Find where the given text appears and provide that cell's center as [X, Y] coordinate. 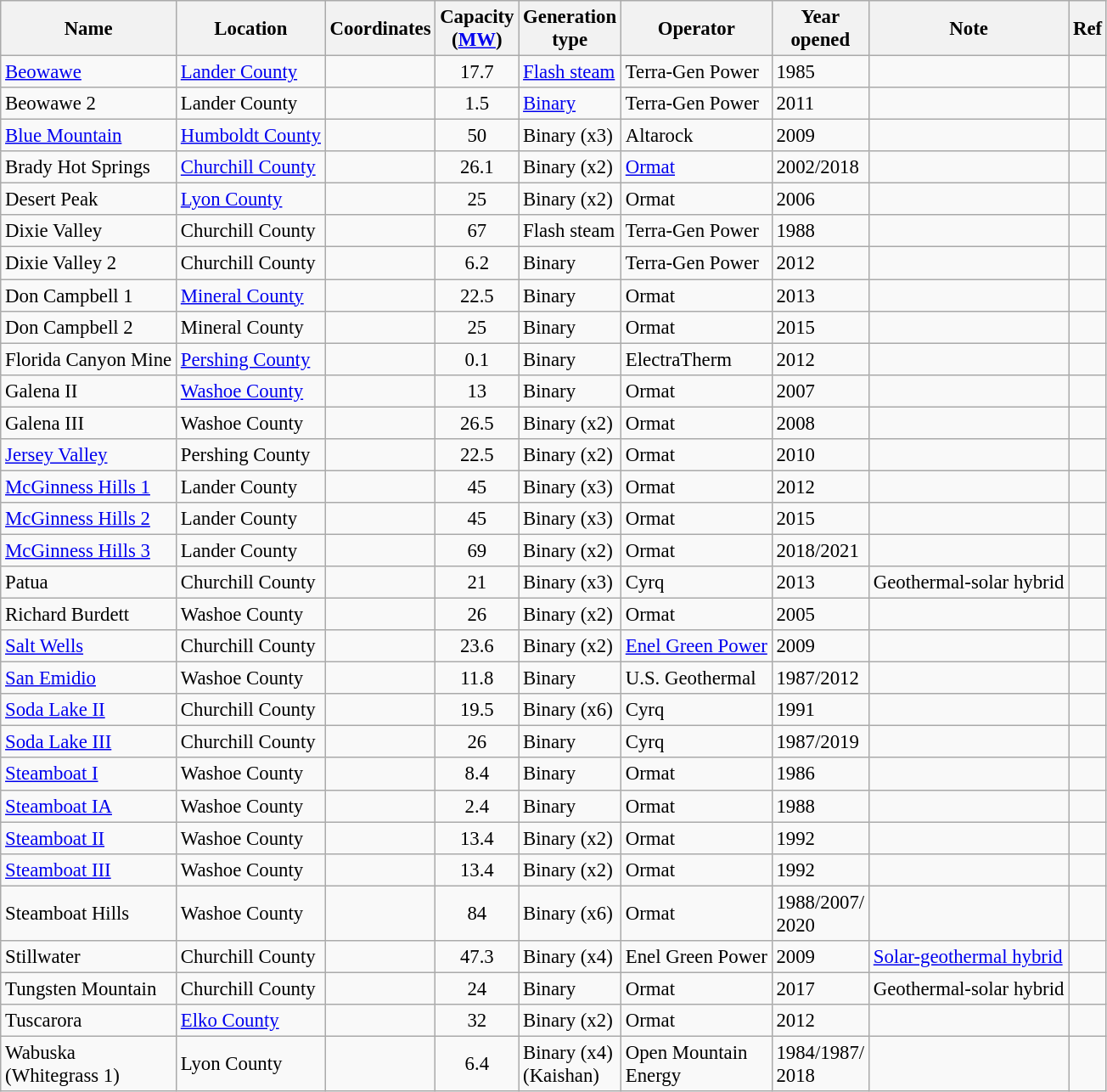
8.4 [477, 774]
Location [251, 29]
Elko County [251, 1021]
Name [88, 29]
Don Campbell 1 [88, 296]
Solar-geothermal hybrid [968, 957]
6.2 [477, 263]
2011 [820, 104]
2018/2021 [820, 550]
2010 [820, 455]
Galena II [88, 391]
Humboldt County [251, 136]
Steamboat III [88, 870]
1991 [820, 710]
Richard Burdett [88, 615]
1.5 [477, 104]
24 [477, 988]
Tungsten Mountain [88, 988]
Dixie Valley 2 [88, 263]
Capacity(MW) [477, 29]
Altarock [696, 136]
Generationtype [570, 29]
McGinness Hills 1 [88, 487]
1988/2007/2020 [820, 914]
1987/2019 [820, 742]
23.6 [477, 646]
Galena III [88, 423]
Operator [696, 29]
1984/1987/2018 [820, 1063]
13 [477, 391]
Yearopened [820, 29]
2007 [820, 391]
Binary (x4)(Kaishan) [570, 1063]
Steamboat I [88, 774]
47.3 [477, 957]
21 [477, 583]
Binary (x4) [570, 957]
Steamboat II [88, 838]
Open MountainEnergy [696, 1063]
Jersey Valley [88, 455]
Wabuska(Whitegrass 1) [88, 1063]
50 [477, 136]
Steamboat Hills [88, 914]
Desert Peak [88, 200]
Soda Lake III [88, 742]
2005 [820, 615]
2008 [820, 423]
San Emidio [88, 678]
Blue Mountain [88, 136]
26.5 [477, 423]
2017 [820, 988]
0.1 [477, 359]
11.8 [477, 678]
2.4 [477, 806]
Salt Wells [88, 646]
84 [477, 914]
McGinness Hills 2 [88, 519]
1985 [820, 72]
2002/2018 [820, 167]
Tuscarora [88, 1021]
32 [477, 1021]
Florida Canyon Mine [88, 359]
Beowawe 2 [88, 104]
Ref [1088, 29]
McGinness Hills 3 [88, 550]
ElectraTherm [696, 359]
69 [477, 550]
17.7 [477, 72]
Dixie Valley [88, 232]
Don Campbell 2 [88, 327]
Coordinates [380, 29]
2006 [820, 200]
67 [477, 232]
Note [968, 29]
19.5 [477, 710]
Soda Lake II [88, 710]
1986 [820, 774]
Steamboat IA [88, 806]
1987/2012 [820, 678]
Patua [88, 583]
6.4 [477, 1063]
Beowawe [88, 72]
26.1 [477, 167]
U.S. Geothermal [696, 678]
Brady Hot Springs [88, 167]
Stillwater [88, 957]
